For the text-containing cell, return its midpoint in [X, Y] coordinate format. 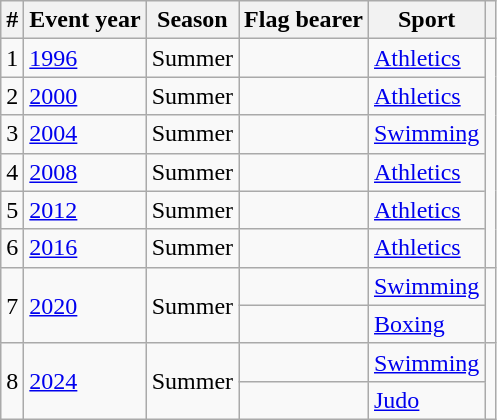
Sport [426, 20]
6 [12, 248]
2000 [85, 96]
4 [12, 172]
2 [12, 96]
2020 [85, 305]
1996 [85, 58]
Boxing [426, 324]
2004 [85, 134]
5 [12, 210]
7 [12, 305]
Judo [426, 400]
8 [12, 381]
Flag bearer [304, 20]
3 [12, 134]
2024 [85, 381]
Event year [85, 20]
1 [12, 58]
2012 [85, 210]
Season [192, 20]
2008 [85, 172]
# [12, 20]
2016 [85, 248]
